From the cell containing the given text, extract its center point as [X, Y] coordinate. 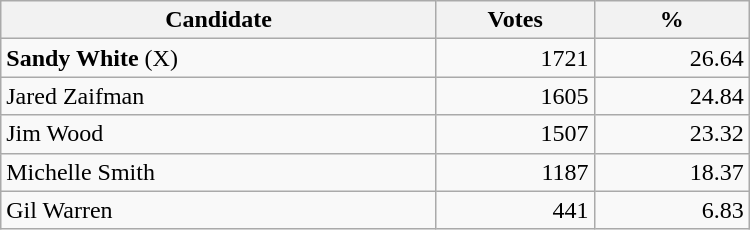
26.64 [672, 58]
Jim Wood [219, 134]
Gil Warren [219, 210]
% [672, 20]
1721 [515, 58]
Michelle Smith [219, 172]
Sandy White (X) [219, 58]
24.84 [672, 96]
18.37 [672, 172]
1507 [515, 134]
441 [515, 210]
Jared Zaifman [219, 96]
1605 [515, 96]
6.83 [672, 210]
Candidate [219, 20]
Votes [515, 20]
23.32 [672, 134]
1187 [515, 172]
